Output the [X, Y] coordinate of the center of the cell containing the given text.  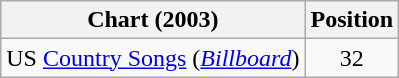
Chart (2003) [153, 20]
Position [352, 20]
US Country Songs (Billboard) [153, 58]
32 [352, 58]
